Determine the [x, y] coordinate at the center of the cell enclosing the given text.  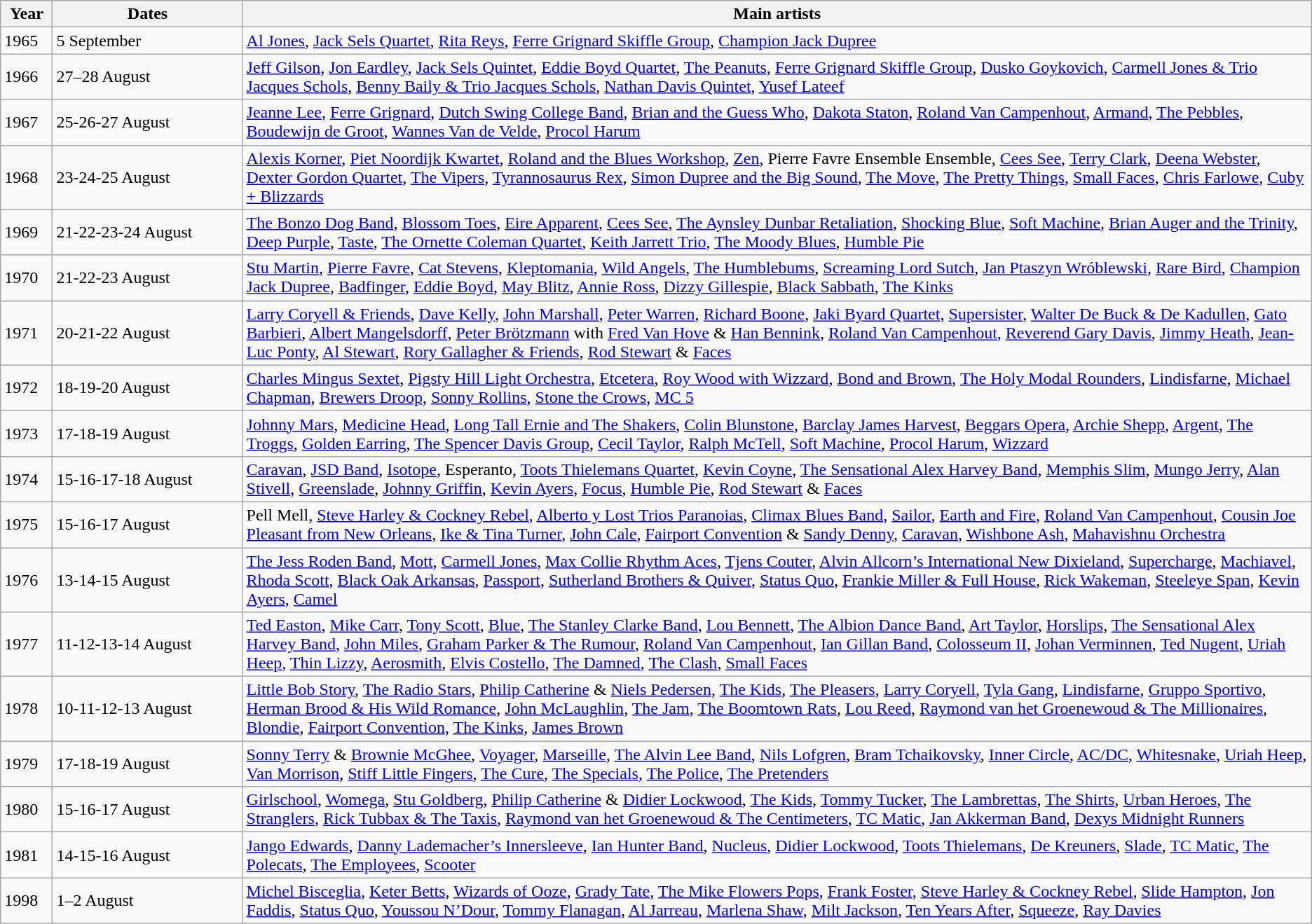
1971 [27, 333]
1974 [27, 479]
20-21-22 August [147, 333]
1972 [27, 388]
1969 [27, 233]
5 September [147, 41]
14-15-16 August [147, 855]
21-22-23-24 August [147, 233]
1965 [27, 41]
13-14-15 August [147, 580]
1–2 August [147, 901]
Year [27, 14]
1977 [27, 644]
1966 [27, 77]
Al Jones, Jack Sels Quartet, Rita Reys, Ferre Grignard Skiffle Group, Champion Jack Dupree [777, 41]
18-19-20 August [147, 388]
Main artists [777, 14]
27–28 August [147, 77]
1968 [27, 177]
1980 [27, 810]
1976 [27, 580]
Dates [147, 14]
1970 [27, 277]
1975 [27, 524]
15-16-17-18 August [147, 479]
1967 [27, 122]
1981 [27, 855]
1998 [27, 901]
1978 [27, 709]
21-22-23 August [147, 277]
1973 [27, 433]
23-24-25 August [147, 177]
1979 [27, 764]
10-11-12-13 August [147, 709]
25-26-27 August [147, 122]
11-12-13-14 August [147, 644]
